Capture the cell that displays the provided text and extract its [X, Y] central coordinate. 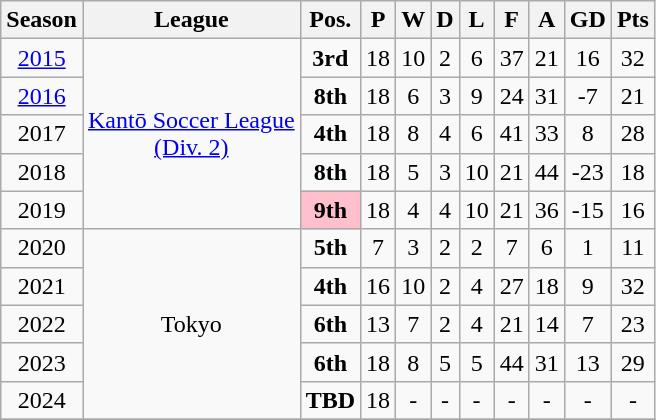
14 [546, 324]
-23 [588, 172]
Kantō Soccer League(Div. 2) [191, 134]
2015 [42, 58]
Tokyo [191, 324]
TBD [330, 400]
2017 [42, 134]
9th [330, 210]
GD [588, 20]
36 [546, 210]
41 [512, 134]
27 [512, 286]
2020 [42, 248]
L [476, 20]
2023 [42, 362]
-15 [588, 210]
29 [632, 362]
League [191, 20]
23 [632, 324]
Pos. [330, 20]
3rd [330, 58]
2021 [42, 286]
2019 [42, 210]
D [445, 20]
37 [512, 58]
P [378, 20]
2024 [42, 400]
-7 [588, 96]
A [546, 20]
1 [588, 248]
2018 [42, 172]
Season [42, 20]
Pts [632, 20]
W [414, 20]
28 [632, 134]
11 [632, 248]
2022 [42, 324]
F [512, 20]
5th [330, 248]
33 [546, 134]
24 [512, 96]
2016 [42, 96]
